Extract the (X, Y) coordinate from the center of the cell holding the provided text.  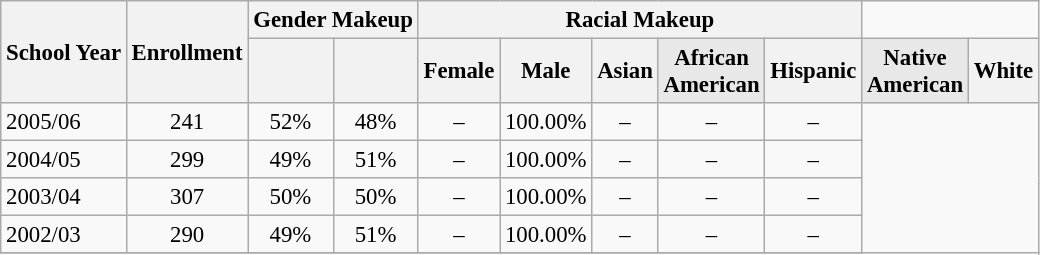
Enrollment (187, 52)
2003/04 (64, 197)
White (1003, 72)
290 (187, 235)
Hispanic (814, 72)
48% (376, 122)
307 (187, 197)
Asian (625, 72)
2002/03 (64, 235)
52% (290, 122)
Male (546, 72)
Female (458, 72)
2005/06 (64, 122)
School Year (64, 52)
241 (187, 122)
299 (187, 160)
African American (712, 72)
2004/05 (64, 160)
Racial Makeup (640, 20)
Native American (916, 72)
Gender Makeup (333, 20)
